Provide the [X, Y] coordinate of the cell's center where the given text is located.  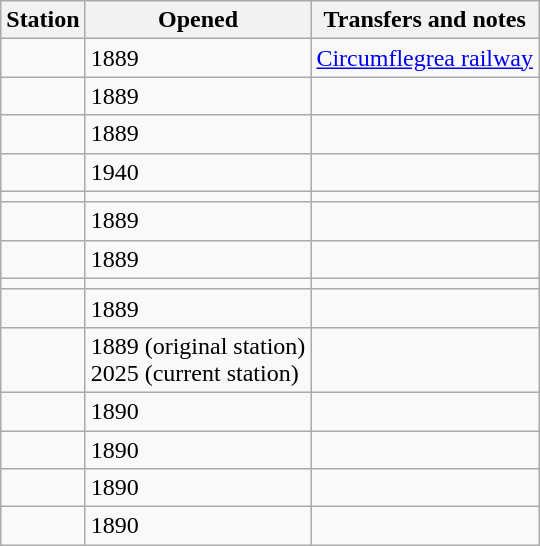
Circumflegrea railway [425, 58]
Station [43, 20]
1889 (original station)2025 (current station) [198, 360]
1940 [198, 172]
Opened [198, 20]
Transfers and notes [425, 20]
